Capture the cell that displays the provided text and extract its [x, y] central coordinate. 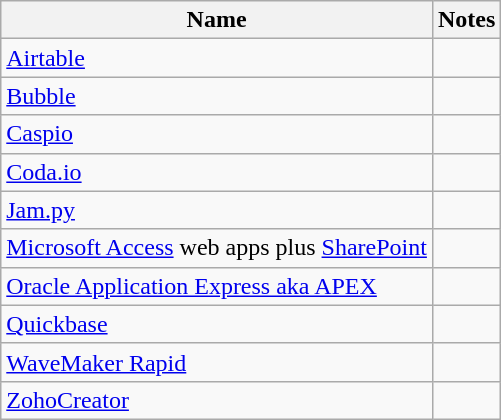
Airtable [217, 58]
Microsoft Access web apps plus SharePoint [217, 248]
Coda.io [217, 172]
Oracle Application Express aka APEX [217, 286]
Quickbase [217, 324]
Name [217, 20]
ZohoCreator [217, 400]
Jam.py [217, 210]
WaveMaker Rapid [217, 362]
Bubble [217, 96]
Notes [466, 20]
Caspio [217, 134]
